Locate the cell with the specified text and output its [X, Y] center coordinate. 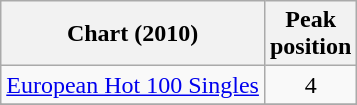
Peak position [310, 34]
European Hot 100 Singles [133, 85]
Chart (2010) [133, 34]
4 [310, 85]
